Provide the (x, y) coordinate of the cell's center where the given text is located.  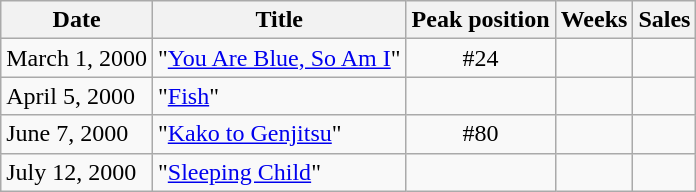
Title (279, 20)
April 5, 2000 (77, 96)
Sales (664, 20)
"You Are Blue, So Am I" (279, 58)
Peak position (480, 20)
"Fish" (279, 96)
Date (77, 20)
#80 (480, 134)
#24 (480, 58)
"Kako to Genjitsu" (279, 134)
March 1, 2000 (77, 58)
June 7, 2000 (77, 134)
Weeks (594, 20)
"Sleeping Child" (279, 172)
July 12, 2000 (77, 172)
